For the text-containing cell, return its midpoint in [X, Y] coordinate format. 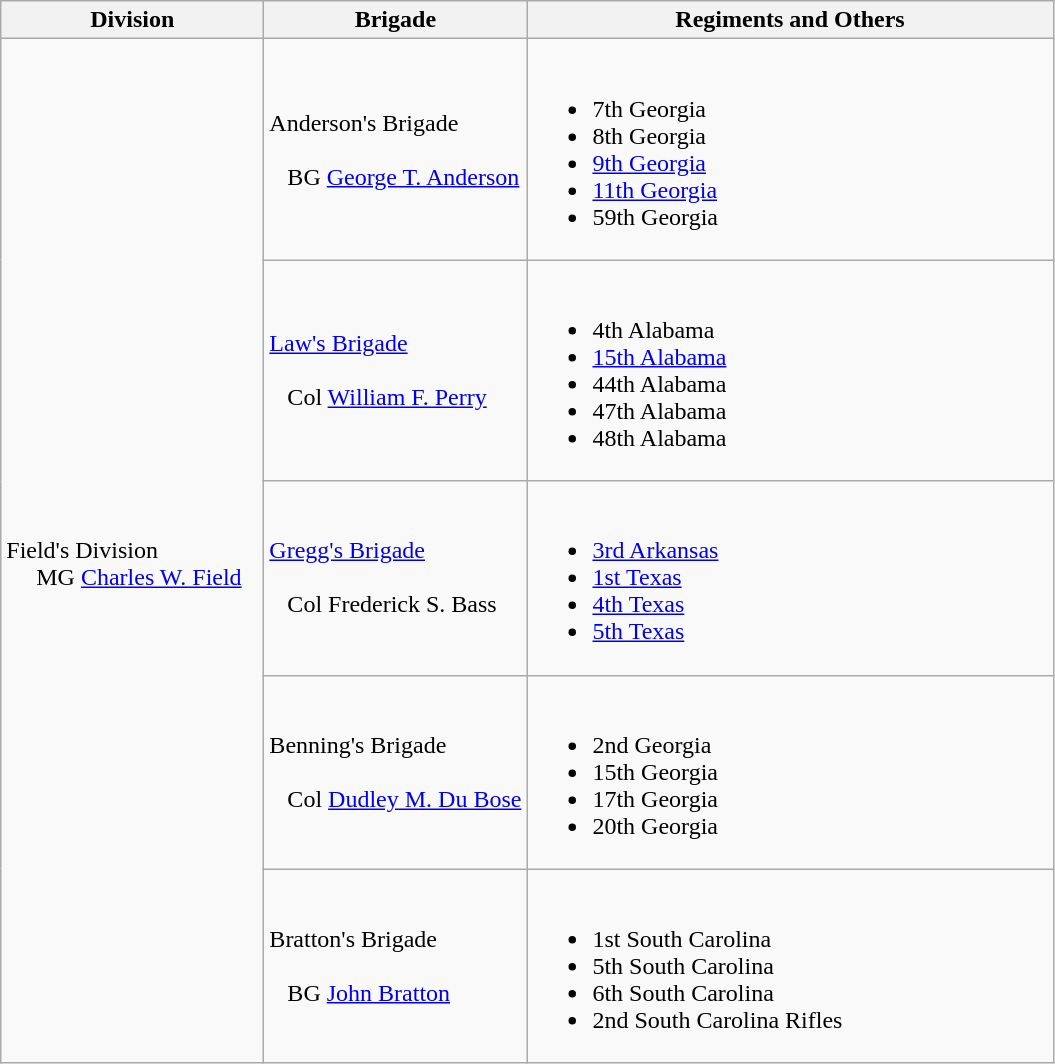
Law's Brigade Col William F. Perry [396, 370]
Regiments and Others [790, 20]
7th Georgia8th Georgia9th Georgia11th Georgia59th Georgia [790, 150]
Brigade [396, 20]
Gregg's Brigade Col Frederick S. Bass [396, 578]
2nd Georgia15th Georgia17th Georgia20th Georgia [790, 772]
Benning's Brigade Col Dudley M. Du Bose [396, 772]
3rd Arkansas1st Texas4th Texas5th Texas [790, 578]
Bratton's Brigade BG John Bratton [396, 966]
Field's Division MG Charles W. Field [132, 551]
1st South Carolina5th South Carolina6th South Carolina2nd South Carolina Rifles [790, 966]
Anderson's Brigade BG George T. Anderson [396, 150]
Division [132, 20]
4th Alabama15th Alabama44th Alabama47th Alabama48th Alabama [790, 370]
